Locate the cell with the specified text and output its (x, y) center coordinate. 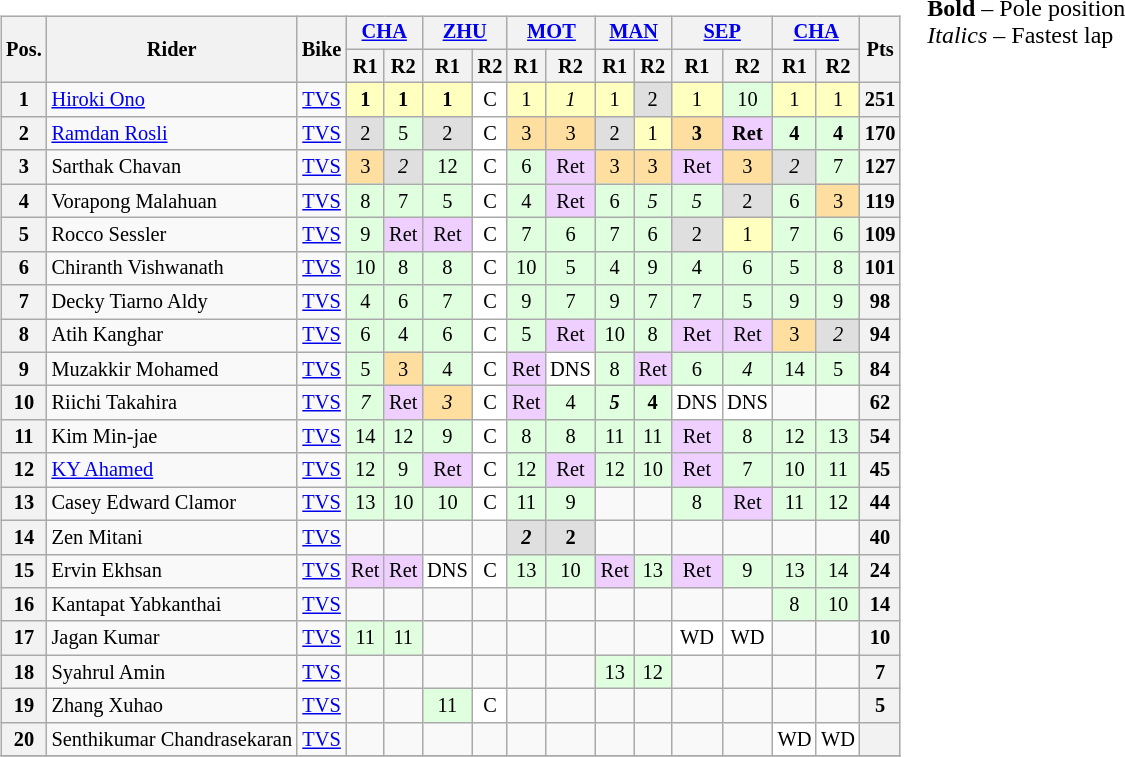
62 (880, 403)
20 (24, 739)
127 (880, 167)
Ramdan Rosli (172, 134)
Kim Min-jae (172, 437)
Ervin Ekhsan (172, 571)
Casey Edward Clamor (172, 504)
Decky Tiarno Aldy (172, 302)
Rider (172, 50)
ZHU (464, 33)
Muzakkir Mohamed (172, 369)
45 (880, 470)
40 (880, 537)
Sarthak Chavan (172, 167)
Riichi Takahira (172, 403)
Pos. (24, 50)
Atih Kanghar (172, 336)
170 (880, 134)
Hiroki Ono (172, 100)
Bike (322, 50)
101 (880, 268)
18 (24, 672)
Chiranth Vishwanath (172, 268)
KY Ahamed (172, 470)
Syahrul Amin (172, 672)
17 (24, 638)
109 (880, 235)
119 (880, 201)
Rocco Sessler (172, 235)
94 (880, 336)
MOT (551, 33)
Vorapong Malahuan (172, 201)
98 (880, 302)
44 (880, 504)
16 (24, 605)
MAN (634, 33)
251 (880, 100)
Zen Mitani (172, 537)
Senthikumar Chandrasekaran (172, 739)
Jagan Kumar (172, 638)
19 (24, 706)
SEP (722, 33)
15 (24, 571)
Zhang Xuhao (172, 706)
Pts (880, 50)
24 (880, 571)
Kantapat Yabkanthai (172, 605)
54 (880, 437)
84 (880, 369)
